Return the (x, y) coordinate for the center point of the cell that contains the specified text.  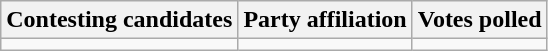
Votes polled (480, 20)
Contesting candidates (120, 20)
Party affiliation (325, 20)
